Detect which cell encompasses the target text, then output its [X, Y] center coordinate. 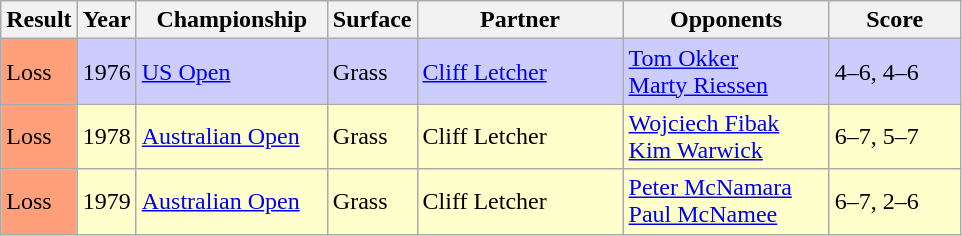
4–6, 4–6 [894, 72]
Partner [520, 20]
1978 [106, 136]
US Open [232, 72]
6–7, 5–7 [894, 136]
1979 [106, 202]
Result [39, 20]
Opponents [726, 20]
Score [894, 20]
Championship [232, 20]
6–7, 2–6 [894, 202]
Surface [372, 20]
Year [106, 20]
Tom Okker Marty Riessen [726, 72]
Wojciech Fibak Kim Warwick [726, 136]
Peter McNamara Paul McNamee [726, 202]
1976 [106, 72]
